Output the [X, Y] coordinate of the center of the cell containing the given text.  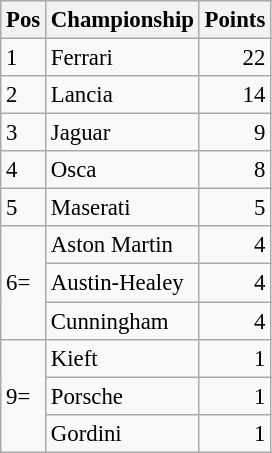
14 [234, 95]
9 [234, 133]
Lancia [123, 95]
8 [234, 170]
Jaguar [123, 133]
Porsche [123, 396]
Austin-Healey [123, 283]
Points [234, 20]
Ferrari [123, 58]
Kieft [123, 358]
Cunningham [123, 321]
3 [24, 133]
Maserati [123, 208]
22 [234, 58]
Pos [24, 20]
2 [24, 95]
Championship [123, 20]
6= [24, 282]
Aston Martin [123, 245]
9= [24, 396]
Osca [123, 170]
Gordini [123, 433]
